Locate the cell with the specified text and output its [x, y] center coordinate. 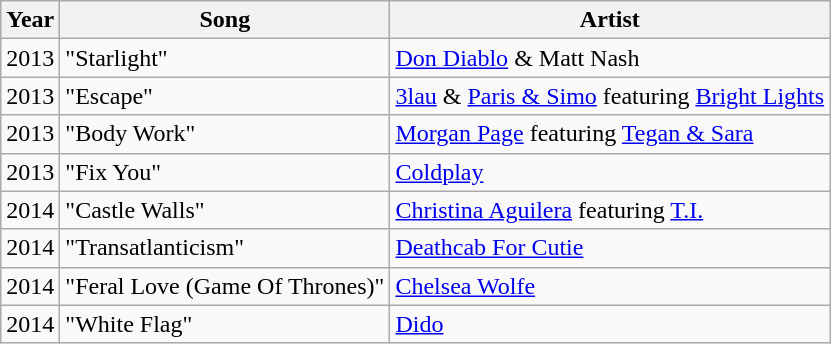
Deathcab For Cutie [610, 248]
"White Flag" [225, 324]
Morgan Page featuring Tegan & Sara [610, 134]
Artist [610, 20]
Don Diablo & Matt Nash [610, 58]
"Escape" [225, 96]
Dido [610, 324]
3lau & Paris & Simo featuring Bright Lights [610, 96]
"Fix You" [225, 172]
"Starlight" [225, 58]
"Body Work" [225, 134]
"Feral Love (Game Of Thrones)" [225, 286]
"Castle Walls" [225, 210]
Year [30, 20]
Song [225, 20]
"Transatlanticism" [225, 248]
Christina Aguilera featuring T.I. [610, 210]
Coldplay [610, 172]
Chelsea Wolfe [610, 286]
